Locate the cell with the specified text and output its [X, Y] center coordinate. 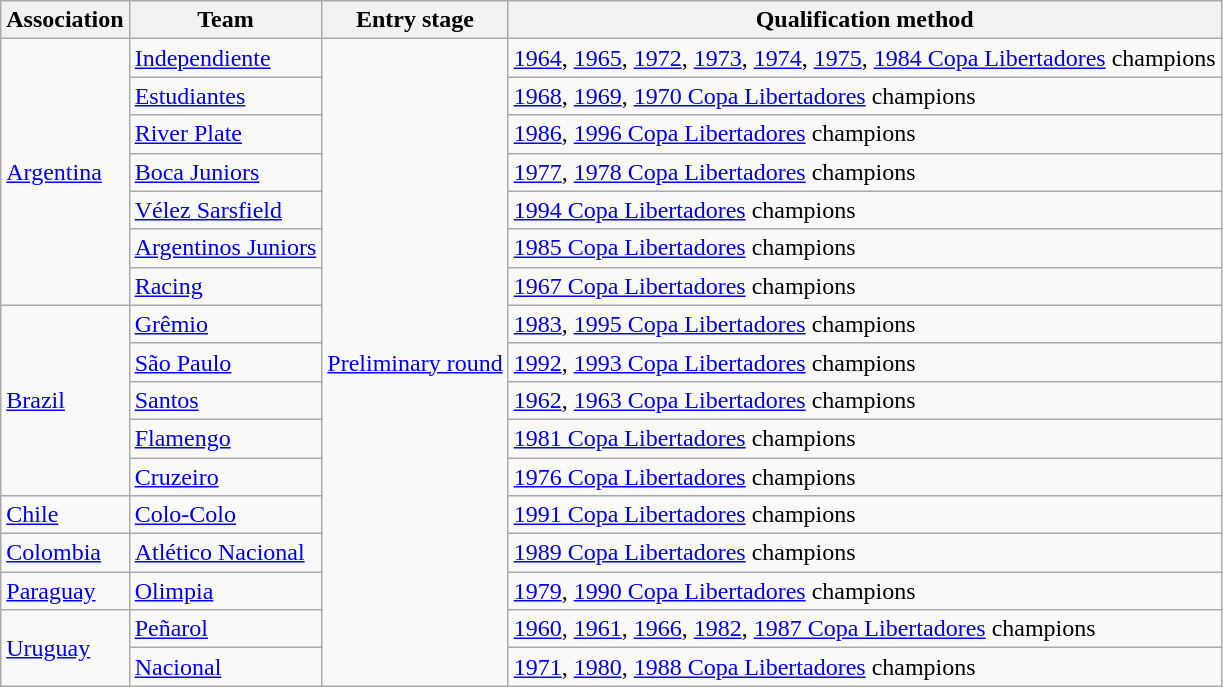
1967 Copa Libertadores champions [864, 286]
1981 Copa Libertadores champions [864, 438]
Uruguay [65, 648]
Atlético Nacional [226, 553]
1979, 1990 Copa Libertadores champions [864, 591]
1962, 1963 Copa Libertadores champions [864, 400]
1964, 1965, 1972, 1973, 1974, 1975, 1984 Copa Libertadores champions [864, 58]
Association [65, 20]
Peñarol [226, 629]
Vélez Sarsfield [226, 210]
River Plate [226, 134]
Boca Juniors [226, 172]
Qualification method [864, 20]
1985 Copa Libertadores champions [864, 248]
Colo-Colo [226, 515]
Entry stage [415, 20]
Olimpia [226, 591]
Grêmio [226, 324]
1968, 1969, 1970 Copa Libertadores champions [864, 96]
Preliminary round [415, 362]
Racing [226, 286]
Paraguay [65, 591]
Team [226, 20]
Estudiantes [226, 96]
1971, 1980, 1988 Copa Libertadores champions [864, 667]
1986, 1996 Copa Libertadores champions [864, 134]
Cruzeiro [226, 477]
Brazil [65, 400]
Nacional [226, 667]
São Paulo [226, 362]
Flamengo [226, 438]
Santos [226, 400]
1989 Copa Libertadores champions [864, 553]
1994 Copa Libertadores champions [864, 210]
1976 Copa Libertadores champions [864, 477]
1983, 1995 Copa Libertadores champions [864, 324]
1977, 1978 Copa Libertadores champions [864, 172]
1992, 1993 Copa Libertadores champions [864, 362]
Chile [65, 515]
Colombia [65, 553]
Argentinos Juniors [226, 248]
1960, 1961, 1966, 1982, 1987 Copa Libertadores champions [864, 629]
1991 Copa Libertadores champions [864, 515]
Independiente [226, 58]
Argentina [65, 172]
